Identify which cell holds the provided text, then report its [x, y] central coordinate. 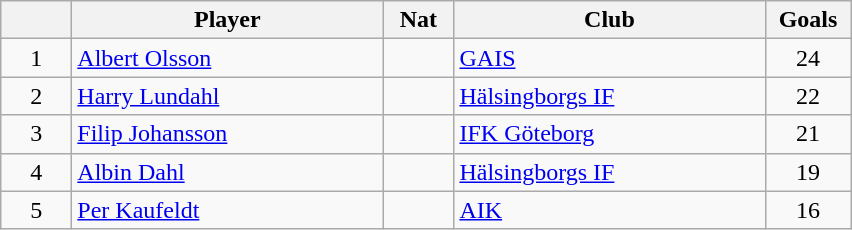
AIK [610, 210]
Player [228, 20]
Per Kaufeldt [228, 210]
Nat [418, 20]
Albin Dahl [228, 172]
24 [808, 58]
21 [808, 134]
5 [36, 210]
22 [808, 96]
1 [36, 58]
2 [36, 96]
4 [36, 172]
Albert Olsson [228, 58]
Harry Lundahl [228, 96]
IFK Göteborg [610, 134]
3 [36, 134]
Filip Johansson [228, 134]
16 [808, 210]
Goals [808, 20]
19 [808, 172]
Club [610, 20]
GAIS [610, 58]
